Capture the cell that displays the provided text and extract its [x, y] central coordinate. 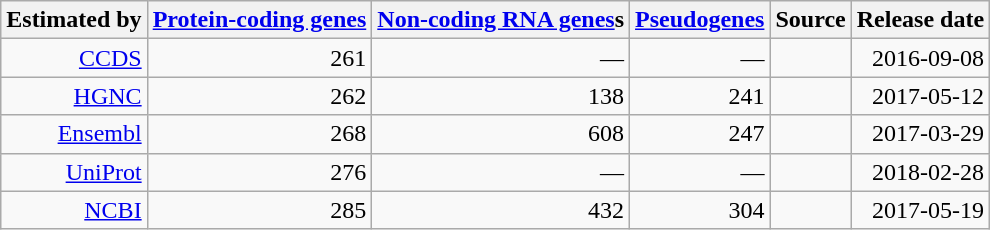
NCBI [74, 210]
304 [700, 210]
262 [260, 96]
Protein-coding genes [260, 20]
608 [501, 134]
2017-03-29 [920, 134]
247 [700, 134]
138 [501, 96]
Source [810, 20]
268 [260, 134]
Estimated by [74, 20]
HGNC [74, 96]
2018-02-28 [920, 172]
261 [260, 58]
432 [501, 210]
Non-coding RNA geness [501, 20]
Pseudogenes [700, 20]
CCDS [74, 58]
276 [260, 172]
2017-05-19 [920, 210]
Ensembl [74, 134]
UniProt [74, 172]
Release date [920, 20]
241 [700, 96]
2017-05-12 [920, 96]
285 [260, 210]
2016-09-08 [920, 58]
